Detect which cell encompasses the target text, then output its (X, Y) center coordinate. 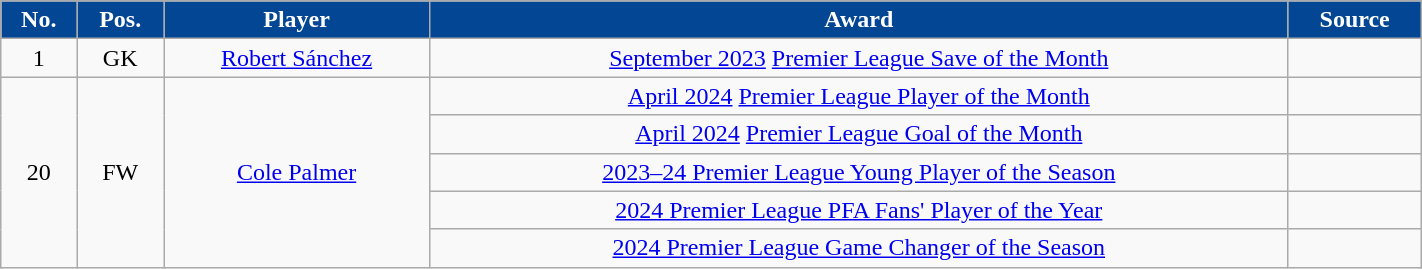
April 2024 Premier League Player of the Month (858, 96)
September 2023 Premier League Save of the Month (858, 58)
Award (858, 20)
Player (297, 20)
2024 Premier League PFA Fans' Player of the Year (858, 210)
No. (39, 20)
2024 Premier League Game Changer of the Season (858, 248)
Source (1354, 20)
April 2024 Premier League Goal of the Month (858, 134)
20 (39, 172)
2023–24 Premier League Young Player of the Season (858, 172)
Pos. (120, 20)
FW (120, 172)
Robert Sánchez (297, 58)
Cole Palmer (297, 172)
GK (120, 58)
1 (39, 58)
